Detect which cell encompasses the target text, then output its [x, y] center coordinate. 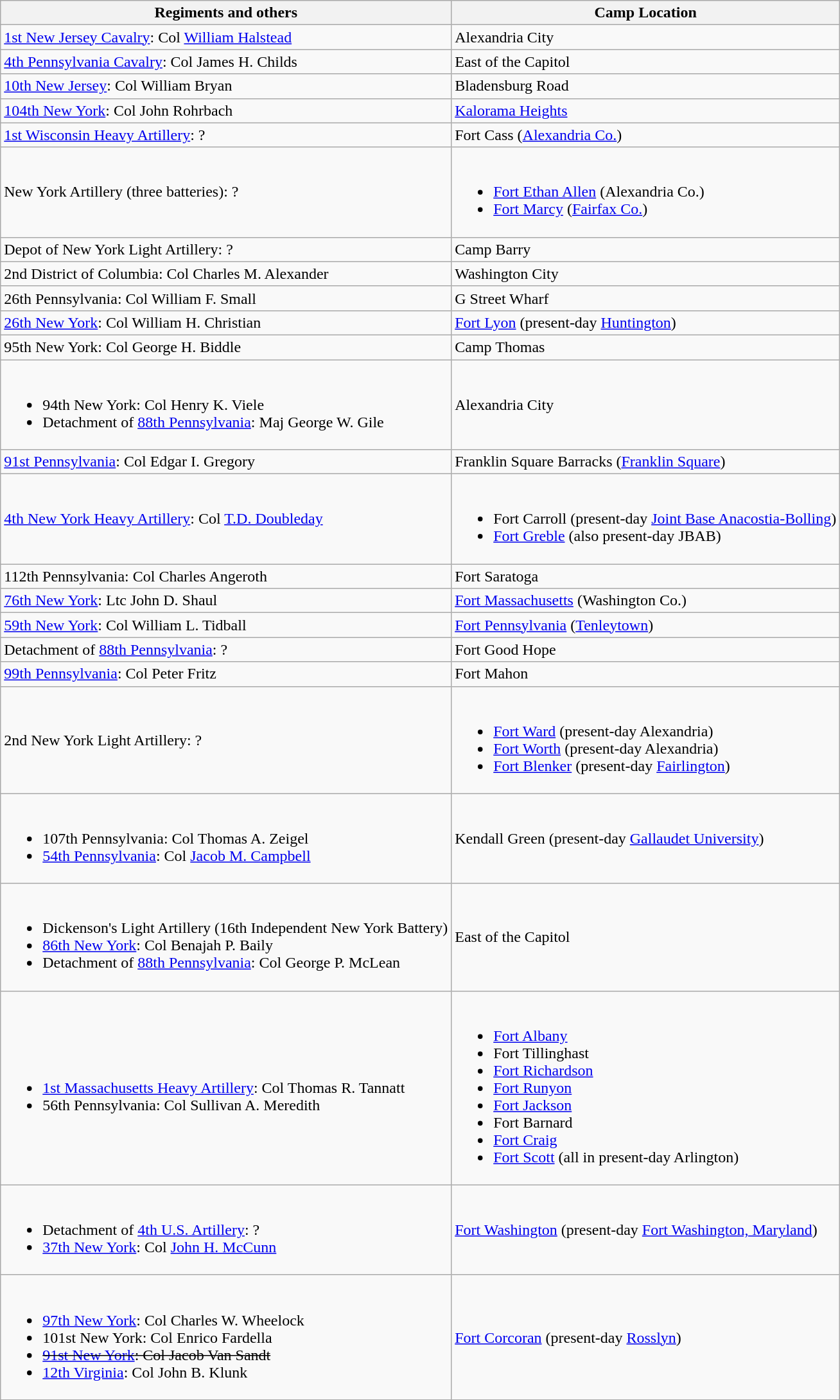
Fort Pennsylvania (Tenleytown) [646, 625]
G Street Wharf [646, 298]
Fort Washington (present-day Fort Washington, Maryland) [646, 1230]
Kalorama Heights [646, 111]
Fort Saratoga [646, 576]
Fort Lyon (present-day Huntington) [646, 323]
1st Wisconsin Heavy Artillery: ? [226, 135]
2nd New York Light Artillery: ? [226, 740]
Detachment of 4th U.S. Artillery: ?37th New York: Col John H. McCunn [226, 1230]
107th Pennsylvania: Col Thomas A. Zeigel54th Pennsylvania: Col Jacob M. Campbell [226, 838]
Washington City [646, 274]
26th New York: Col William H. Christian [226, 323]
Fort AlbanyFort TillinghastFort RichardsonFort RunyonFort JacksonFort BarnardFort CraigFort Scott (all in present-day Arlington) [646, 1088]
Fort Ward (present-day Alexandria)Fort Worth (present-day Alexandria)Fort Blenker (present-day Fairlington) [646, 740]
Fort Good Hope [646, 650]
Fort Ethan Allen (Alexandria Co.)Fort Marcy (Fairfax Co.) [646, 192]
Camp Location [646, 13]
Camp Barry [646, 249]
91st Pennsylvania: Col Edgar I. Gregory [226, 462]
Fort Cass (Alexandria Co.) [646, 135]
Regiments and others [226, 13]
Fort Corcoran (present-day Rosslyn) [646, 1337]
112th Pennsylvania: Col Charles Angeroth [226, 576]
10th New Jersey: Col William Bryan [226, 86]
76th New York: Ltc John D. Shaul [226, 601]
94th New York: Col Henry K. VieleDetachment of 88th Pennsylvania: Maj George W. Gile [226, 405]
26th Pennsylvania: Col William F. Small [226, 298]
1st Massachusetts Heavy Artillery: Col Thomas R. Tannatt56th Pennsylvania: Col Sullivan A. Meredith [226, 1088]
Fort Massachusetts (Washington Co.) [646, 601]
59th New York: Col William L. Tidball [226, 625]
Fort Carroll (present-day Joint Base Anacostia-Bolling)Fort Greble (also present-day JBAB) [646, 519]
Camp Thomas [646, 347]
4th New York Heavy Artillery: Col T.D. Doubleday [226, 519]
95th New York: Col George H. Biddle [226, 347]
97th New York: Col Charles W. Wheelock101st New York: Col Enrico Fardella91st New York: Col Jacob Van Sandt12th Virginia: Col John B. Klunk [226, 1337]
1st New Jersey Cavalry: Col William Halstead [226, 37]
99th Pennsylvania: Col Peter Fritz [226, 674]
Depot of New York Light Artillery: ? [226, 249]
4th Pennsylvania Cavalry: Col James H. Childs [226, 62]
Franklin Square Barracks (Franklin Square) [646, 462]
Bladensburg Road [646, 86]
2nd District of Columbia: Col Charles M. Alexander [226, 274]
New York Artillery (three batteries): ? [226, 192]
Kendall Green (present-day Gallaudet University) [646, 838]
Detachment of 88th Pennsylvania: ? [226, 650]
Fort Mahon [646, 674]
104th New York: Col John Rohrbach [226, 111]
